Extract the (x, y) coordinate from the center of the cell holding the provided text.  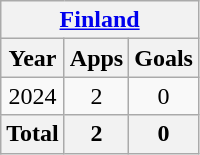
Goals (164, 58)
2024 (33, 96)
Total (33, 134)
Apps (96, 58)
Year (33, 58)
Finland (100, 20)
